For the text-containing cell, return its midpoint in [x, y] coordinate format. 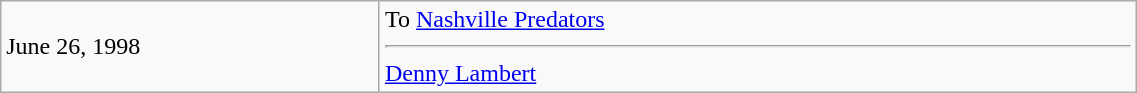
To Nashville PredatorsDenny Lambert [758, 47]
June 26, 1998 [190, 47]
